Output the [x, y] coordinate of the center of the cell containing the given text.  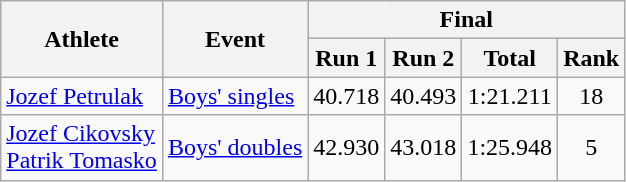
1:25.948 [510, 148]
18 [592, 96]
42.930 [346, 148]
Boys' singles [234, 96]
Boys' doubles [234, 148]
Event [234, 39]
Total [510, 58]
Rank [592, 58]
5 [592, 148]
43.018 [424, 148]
40.718 [346, 96]
Run 2 [424, 58]
Jozef Petrulak [82, 96]
Jozef CikovskyPatrik Tomasko [82, 148]
1:21.211 [510, 96]
Athlete [82, 39]
Final [466, 20]
Run 1 [346, 58]
40.493 [424, 96]
